Pinpoint the cell where the given text exists, returning its [x, y] midpoint coordinate. 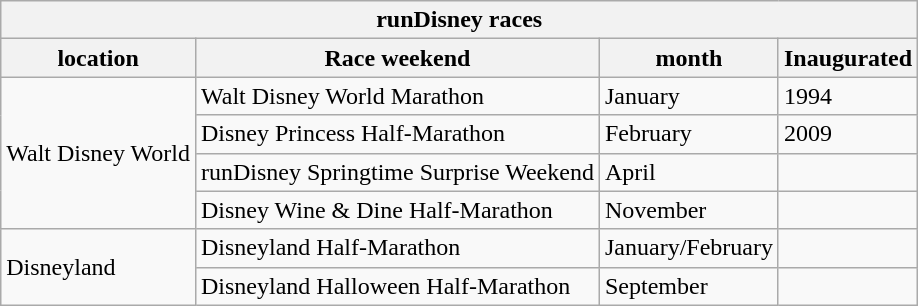
Inaugurated [848, 58]
Disneyland Halloween Half-Marathon [397, 286]
April [688, 172]
Disneyland [98, 267]
January/February [688, 248]
Disneyland Half-Marathon [397, 248]
location [98, 58]
November [688, 210]
2009 [848, 134]
Walt Disney World [98, 153]
1994 [848, 96]
January [688, 96]
runDisney Springtime Surprise Weekend [397, 172]
month [688, 58]
February [688, 134]
September [688, 286]
Walt Disney World Marathon [397, 96]
Disney Wine & Dine Half-Marathon [397, 210]
Disney Princess Half-Marathon [397, 134]
runDisney races [460, 20]
Race weekend [397, 58]
